Return the [X, Y] coordinate for the center point of the cell that contains the specified text.  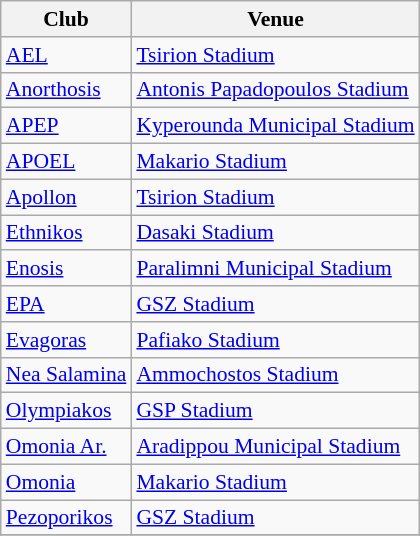
Venue [275, 19]
Aradippou Municipal Stadium [275, 447]
APOEL [66, 162]
Paralimni Municipal Stadium [275, 269]
Nea Salamina [66, 375]
GSP Stadium [275, 411]
Olympiakos [66, 411]
Kyperounda Municipal Stadium [275, 126]
EPA [66, 304]
Anorthosis [66, 90]
Pafiako Stadium [275, 340]
Ammochostos Stadium [275, 375]
Omonia Ar. [66, 447]
Ethnikos [66, 233]
AEL [66, 55]
Club [66, 19]
Apollon [66, 197]
Pezoporikos [66, 518]
Antonis Papadopoulos Stadium [275, 90]
Evagoras [66, 340]
APEP [66, 126]
Omonia [66, 482]
Dasaki Stadium [275, 233]
Enosis [66, 269]
